Detect which cell encompasses the target text, then output its (x, y) center coordinate. 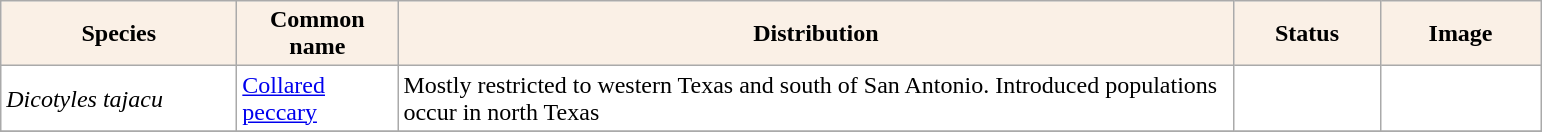
Collared peccary (318, 98)
Common name (318, 34)
Distribution (816, 34)
Species (119, 34)
Image (1460, 34)
Mostly restricted to western Texas and south of San Antonio. Introduced populations occur in north Texas (816, 98)
Status (1307, 34)
Dicotyles tajacu (119, 98)
